Extract the (x, y) coordinate from the center of the cell holding the provided text.  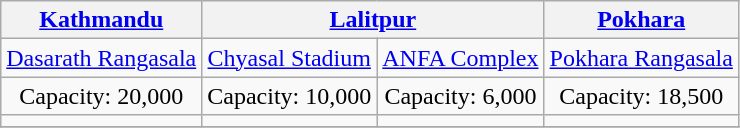
Lalitpur (373, 20)
Capacity: 18,500 (641, 96)
Chyasal Stadium (290, 58)
Kathmandu (102, 20)
Capacity: 10,000 (290, 96)
Capacity: 6,000 (460, 96)
Pokhara (641, 20)
Pokhara Rangasala (641, 58)
ANFA Complex (460, 58)
Capacity: 20,000 (102, 96)
Dasarath Rangasala (102, 58)
